Capture the cell that displays the provided text and extract its (X, Y) central coordinate. 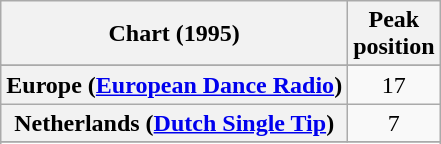
Peakposition (394, 34)
7 (394, 123)
17 (394, 85)
Chart (1995) (174, 34)
Europe (European Dance Radio) (174, 85)
Netherlands (Dutch Single Tip) (174, 123)
